Pinpoint the cell where the given text exists, returning its (x, y) midpoint coordinate. 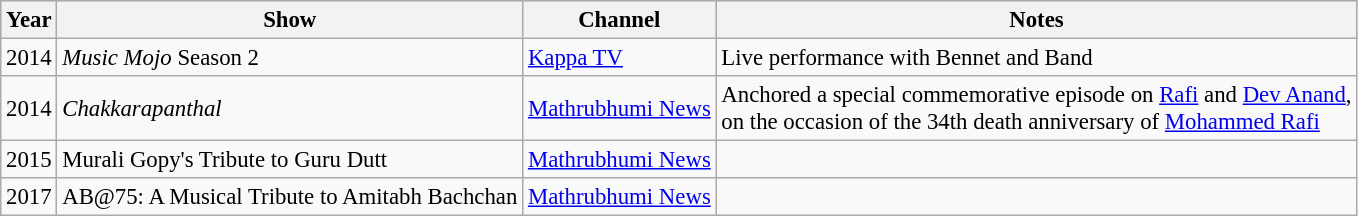
Show (290, 20)
Anchored a special commemorative episode on Rafi and Dev Anand,on the occasion of the 34th death anniversary of Mohammed Rafi (1036, 108)
Channel (620, 20)
Live performance with Bennet and Band (1036, 58)
2015 (29, 160)
Music Mojo Season 2 (290, 58)
Chakkarapanthal (290, 108)
Murali Gopy's Tribute to Guru Dutt (290, 160)
AB@75: A Musical Tribute to Amitabh Bachchan (290, 197)
2017 (29, 197)
Year (29, 20)
Notes (1036, 20)
Kappa TV (620, 58)
